Determine the [X, Y] coordinate at the center of the cell enclosing the given text.  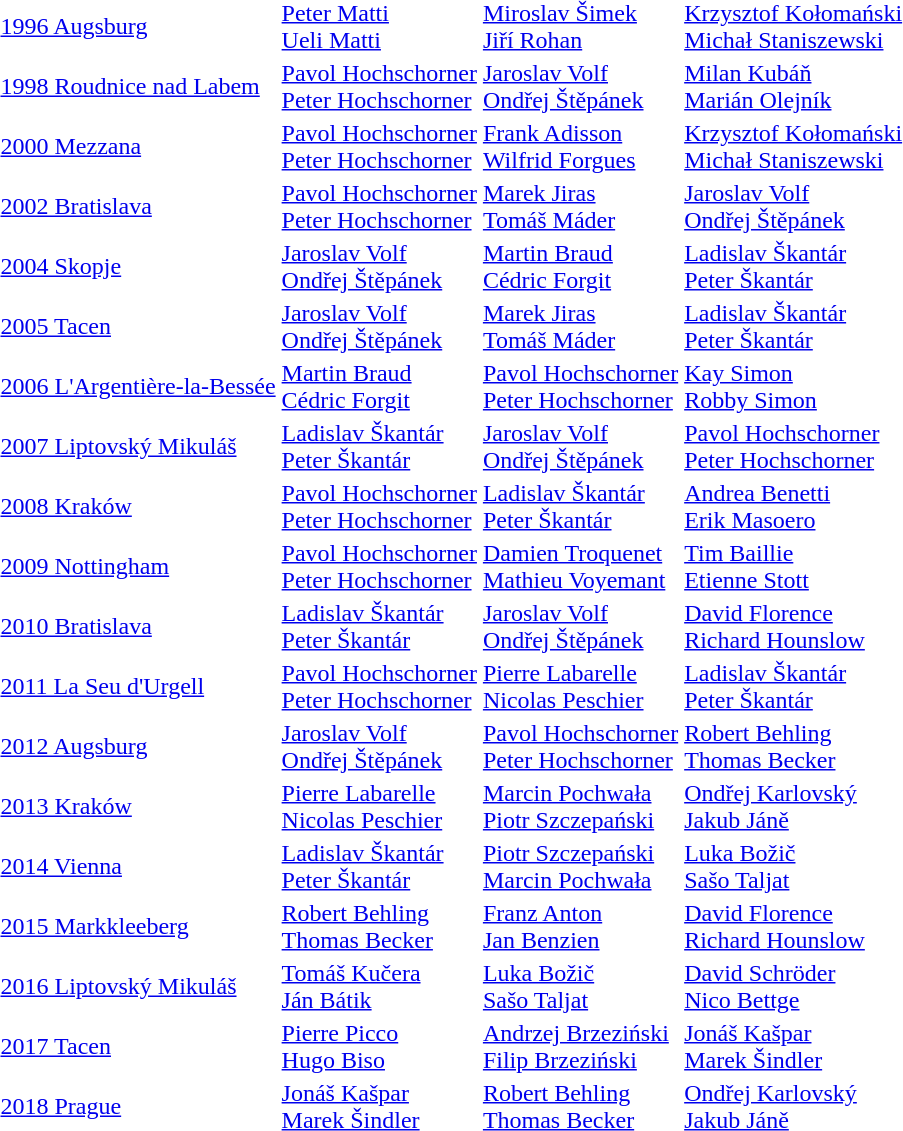
Piotr SzczepańskiMarcin Pochwała [580, 866]
Franz AntonJan Benzien [580, 926]
Frank AdissonWilfrid Forgues [580, 146]
Luka BožičSašo Taljat [580, 986]
Robert BehlingThomas Becker [379, 926]
Andrzej BrzezińskiFilip Brzeziński [580, 1046]
Pierre PiccoHugo Biso [379, 1046]
Tomáš KučeraJán Bátik [379, 986]
Damien TroquenetMathieu Voyemant [580, 566]
Marcin PochwałaPiotr Szczepański [580, 806]
